Provide the [x, y] coordinate of the cell's center where the given text is located.  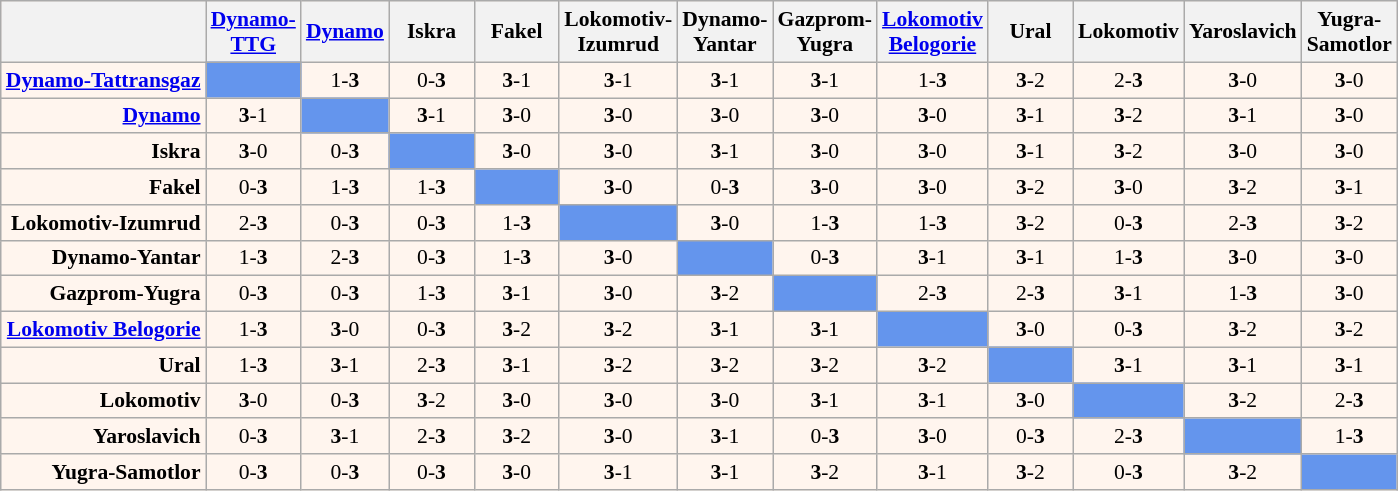
Lokomotiv- Izumrud [618, 32]
Yugra-Samotlor [104, 472]
Gazprom-Yugra [104, 294]
Dynamo- TTG [254, 32]
Yugra- Samotlor [1350, 32]
Dynamo-Tattransgaz [104, 80]
Dynamo- Yantar [724, 32]
Dynamo-Yantar [104, 258]
Lokomotiv-Izumrud [104, 223]
Gazprom- Yugra [825, 32]
